Provide the (X, Y) coordinate of the cell's center where the given text is located.  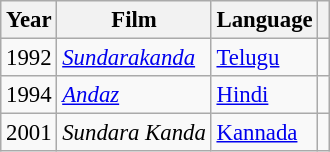
Kannada (264, 133)
Sundara Kanda (134, 133)
Film (134, 20)
2001 (29, 133)
Sundarakanda (134, 58)
Year (29, 20)
Andaz (134, 95)
Telugu (264, 58)
1994 (29, 95)
1992 (29, 58)
Language (264, 20)
Hindi (264, 95)
